Find where the given text appears and provide that cell's center as (x, y) coordinate. 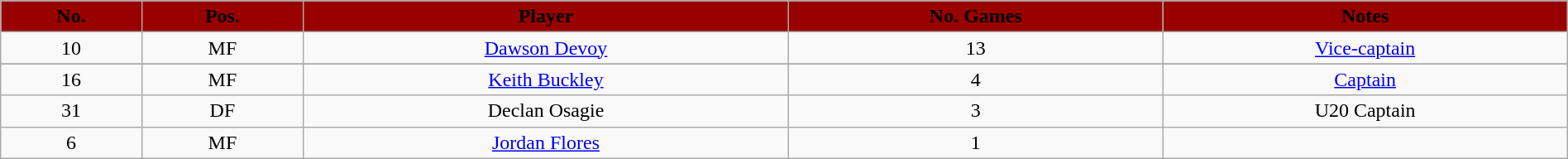
Vice-captain (1365, 48)
10 (71, 48)
Keith Buckley (546, 79)
1 (976, 142)
Declan Osagie (546, 111)
3 (976, 111)
6 (71, 142)
Player (546, 17)
31 (71, 111)
Captain (1365, 79)
Dawson Devoy (546, 48)
No. Games (976, 17)
No. (71, 17)
13 (976, 48)
Notes (1365, 17)
U20 Captain (1365, 111)
DF (222, 111)
Jordan Flores (546, 142)
4 (976, 79)
16 (71, 79)
Pos. (222, 17)
